Return the (x, y) coordinate for the center point of the cell that contains the specified text.  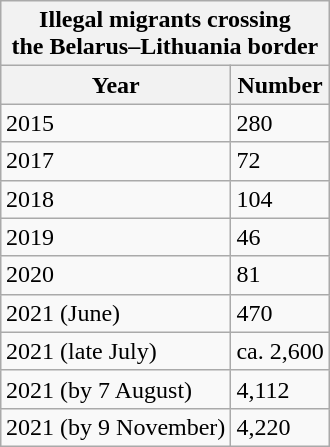
72 (280, 161)
Year (116, 85)
2019 (116, 237)
470 (280, 313)
ca. 2,600 (280, 351)
Number (280, 85)
46 (280, 237)
2021 (by 9 November) (116, 427)
81 (280, 275)
2017 (116, 161)
4,112 (280, 389)
2021 (by 7 August) (116, 389)
2015 (116, 123)
2018 (116, 199)
2020 (116, 275)
4,220 (280, 427)
Illegal migrants crossingthe Belarus–Lithuania border (166, 34)
280 (280, 123)
2021 (late July) (116, 351)
104 (280, 199)
2021 (June) (116, 313)
